Provide the (X, Y) coordinate of the cell's center where the given text is located.  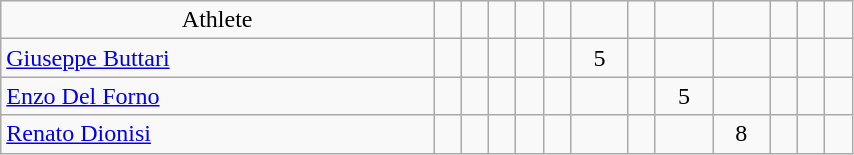
Renato Dionisi (218, 134)
Giuseppe Buttari (218, 58)
Athlete (218, 20)
8 (742, 134)
Enzo Del Forno (218, 96)
